For the text-containing cell, return its midpoint in (x, y) coordinate format. 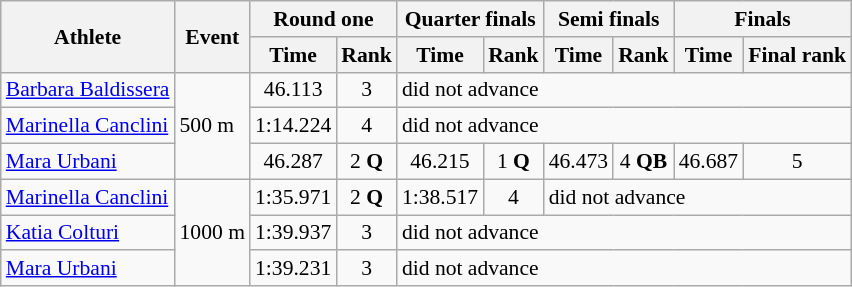
1:38.517 (440, 197)
4 QB (644, 162)
46.473 (578, 162)
1:39.231 (293, 269)
1000 m (212, 232)
46.287 (293, 162)
46.687 (708, 162)
46.215 (440, 162)
1 Q (514, 162)
1:39.937 (293, 233)
500 m (212, 126)
1:14.224 (293, 126)
Quarter finals (470, 19)
Athlete (88, 36)
Round one (324, 19)
46.113 (293, 90)
Finals (762, 19)
Semi finals (609, 19)
Barbara Baldissera (88, 90)
5 (797, 162)
Final rank (797, 55)
1:35.971 (293, 197)
Event (212, 36)
Katia Colturi (88, 233)
